Identify which cell holds the provided text, then report its [X, Y] central coordinate. 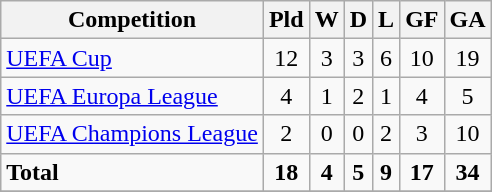
UEFA Europa League [132, 96]
34 [468, 172]
9 [386, 172]
Total [132, 172]
L [386, 20]
Pld [286, 20]
12 [286, 58]
18 [286, 172]
D [358, 20]
UEFA Cup [132, 58]
19 [468, 58]
6 [386, 58]
W [326, 20]
GF [422, 20]
Competition [132, 20]
GA [468, 20]
UEFA Champions League [132, 134]
17 [422, 172]
